Find where the given text appears and provide that cell's center as (x, y) coordinate. 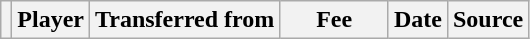
Date (418, 20)
Player (51, 20)
Transferred from (185, 20)
Fee (334, 20)
Source (488, 20)
